Detect which cell encompasses the target text, then output its (X, Y) center coordinate. 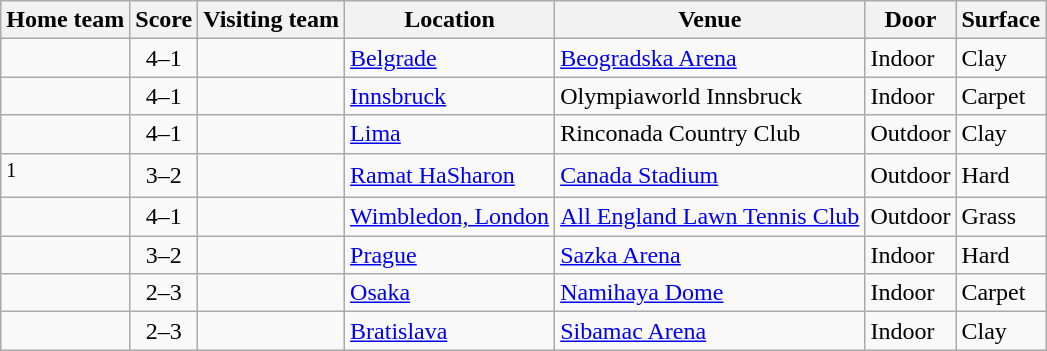
Rinconada Country Club (710, 134)
Home team (66, 20)
Osaka (450, 293)
Olympiaworld Innsbruck (710, 96)
Namihaya Dome (710, 293)
Ramat HaSharon (450, 176)
1 (66, 176)
Grass (1001, 217)
Sibamac Arena (710, 331)
Door (910, 20)
Venue (710, 20)
Belgrade (450, 58)
All England Lawn Tennis Club (710, 217)
Surface (1001, 20)
Visiting team (272, 20)
Bratislava (450, 331)
Wimbledon, London (450, 217)
Beogradska Arena (710, 58)
Lima (450, 134)
Prague (450, 255)
Sazka Arena (710, 255)
Innsbruck (450, 96)
Location (450, 20)
Canada Stadium (710, 176)
Score (164, 20)
